For the text-containing cell, return its midpoint in [x, y] coordinate format. 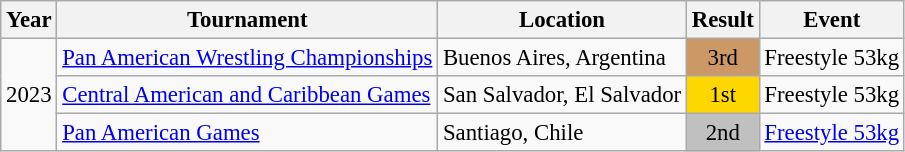
1st [722, 95]
Tournament [248, 20]
Event [832, 20]
3rd [722, 58]
Location [562, 20]
Pan American Wrestling Championships [248, 58]
Buenos Aires, Argentina [562, 58]
2nd [722, 133]
Santiago, Chile [562, 133]
San Salvador, El Salvador [562, 95]
Year [29, 20]
Central American and Caribbean Games [248, 95]
Result [722, 20]
Pan American Games [248, 133]
2023 [29, 96]
